Scan for the cell matching the given text and deliver its [X, Y] coordinate at center. 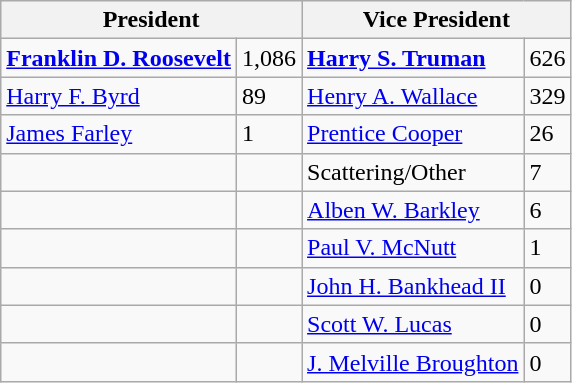
89 [268, 96]
Harry S. Truman [413, 58]
6 [548, 210]
1,086 [268, 58]
Vice President [436, 20]
Henry A. Wallace [413, 96]
26 [548, 134]
Alben W. Barkley [413, 210]
329 [548, 96]
Paul V. McNutt [413, 248]
Franklin D. Roosevelt [119, 58]
Scott W. Lucas [413, 324]
626 [548, 58]
Scattering/Other [413, 172]
James Farley [119, 134]
President [152, 20]
John H. Bankhead II [413, 286]
7 [548, 172]
Harry F. Byrd [119, 96]
J. Melville Broughton [413, 362]
Prentice Cooper [413, 134]
